Output the [x, y] coordinate of the center of the cell containing the given text.  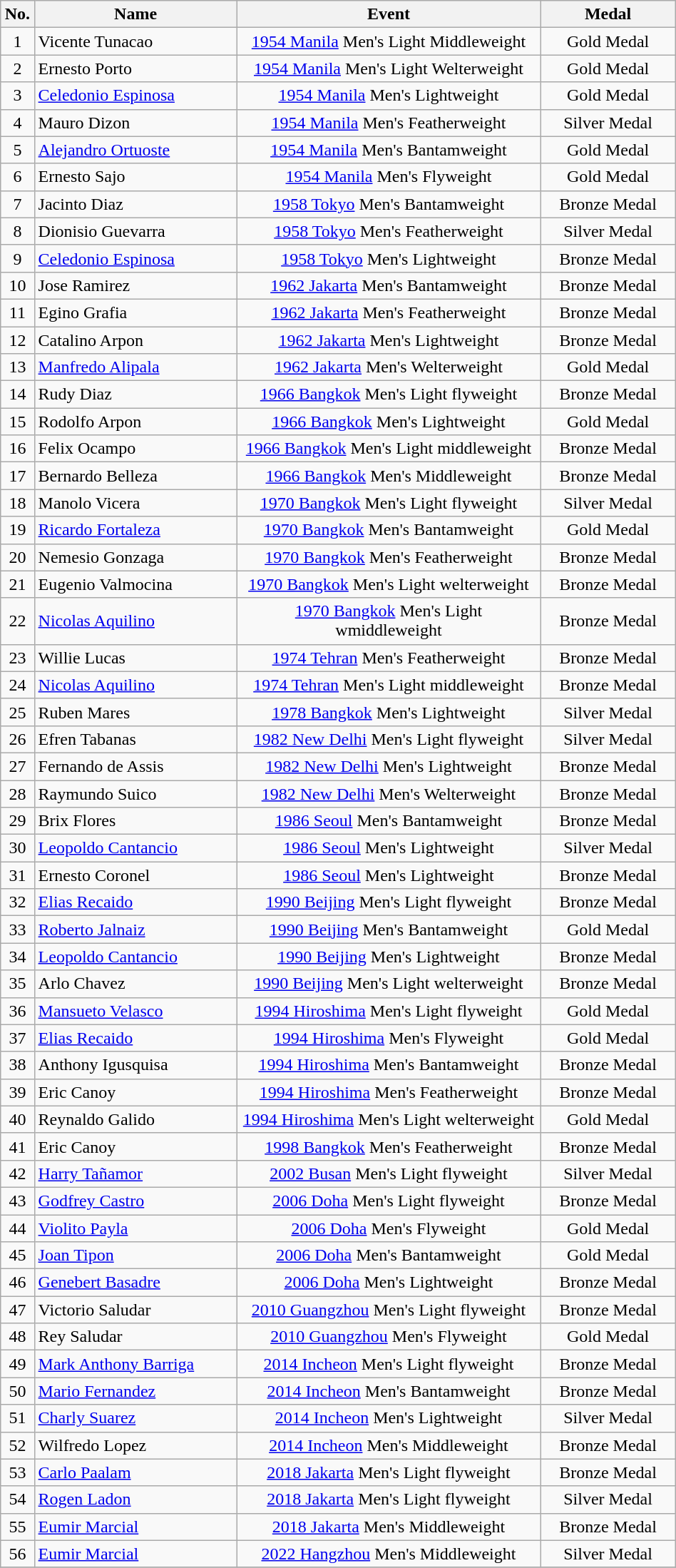
Raymundo Suico [135, 794]
Mansueto Velasco [135, 1011]
Ernesto Coronel [135, 875]
Egino Grafia [135, 312]
Rey Saludar [135, 1337]
51 [17, 1418]
2010 Guangzhou Men's Light flyweight [389, 1310]
35 [17, 984]
2022 Hangzhou Men's Middleweight [389, 1554]
Anthony Igusquisa [135, 1065]
29 [17, 821]
Jose Ramirez [135, 285]
2006 Doha Men's Flyweight [389, 1228]
21 [17, 584]
1990 Beijing Men's Light flyweight [389, 902]
54 [17, 1500]
55 [17, 1527]
Ernesto Sajo [135, 177]
53 [17, 1472]
1986 Seoul Men's Bantamweight [389, 821]
1982 New Delhi Men's Welterweight [389, 794]
36 [17, 1011]
1958 Tokyo Men's Bantamweight [389, 204]
Catalino Arpon [135, 340]
Reynaldo Galido [135, 1119]
Mark Anthony Barriga [135, 1364]
Felix Ocampo [135, 449]
1974 Tehran Men's Light middleweight [389, 685]
43 [17, 1201]
47 [17, 1310]
1970 Bangkok Men's Light wmiddleweight [389, 621]
1966 Bangkok Men's Lightweight [389, 422]
Medal [608, 14]
38 [17, 1065]
Efren Tabanas [135, 739]
24 [17, 685]
48 [17, 1337]
Fernando de Assis [135, 766]
1954 Manila Men's Light Middleweight [389, 41]
Ruben Mares [135, 712]
1962 Jakarta Men's Lightweight [389, 340]
9 [17, 258]
1994 Hiroshima Men's Flyweight [389, 1038]
Willie Lucas [135, 658]
11 [17, 312]
Eugenio Valmocina [135, 584]
1970 Bangkok Men's Light welterweight [389, 584]
1994 Hiroshima Men's Light flyweight [389, 1011]
1954 Manila Men's Light Welterweight [389, 68]
15 [17, 422]
2006 Doha Men's Light flyweight [389, 1201]
1994 Hiroshima Men's Featherweight [389, 1092]
5 [17, 150]
41 [17, 1146]
Carlo Paalam [135, 1472]
Joan Tipon [135, 1256]
1994 Hiroshima Men's Light welterweight [389, 1119]
Bernardo Belleza [135, 476]
Harry Tañamor [135, 1174]
27 [17, 766]
1954 Manila Men's Featherweight [389, 123]
Event [389, 14]
10 [17, 285]
1954 Manila Men's Flyweight [389, 177]
Godfrey Castro [135, 1201]
Arlo Chavez [135, 984]
Nemesio Gonzaga [135, 557]
37 [17, 1038]
33 [17, 930]
Brix Flores [135, 821]
23 [17, 658]
1970 Bangkok Men's Featherweight [389, 557]
26 [17, 739]
30 [17, 848]
13 [17, 367]
Rudy Diaz [135, 394]
2014 Incheon Men's Middleweight [389, 1445]
1998 Bangkok Men's Featherweight [389, 1146]
4 [17, 123]
46 [17, 1283]
Jacinto Diaz [135, 204]
1 [17, 41]
Vicente Tunacao [135, 41]
1990 Beijing Men's Light welterweight [389, 984]
Roberto Jalnaiz [135, 930]
8 [17, 231]
20 [17, 557]
49 [17, 1364]
40 [17, 1119]
Wilfredo Lopez [135, 1445]
Genebert Basadre [135, 1283]
1958 Tokyo Men's Featherweight [389, 231]
22 [17, 621]
1982 New Delhi Men's Light flyweight [389, 739]
2014 Incheon Men's Light flyweight [389, 1364]
2006 Doha Men's Lightweight [389, 1283]
2014 Incheon Men's Bantamweight [389, 1391]
1962 Jakarta Men's Featherweight [389, 312]
6 [17, 177]
7 [17, 204]
1970 Bangkok Men's Light flyweight [389, 503]
44 [17, 1228]
Rogen Ladon [135, 1500]
17 [17, 476]
Dionisio Guevarra [135, 231]
32 [17, 902]
1994 Hiroshima Men's Bantamweight [389, 1065]
1962 Jakarta Men's Bantamweight [389, 285]
Charly Suarez [135, 1418]
Ernesto Porto [135, 68]
52 [17, 1445]
2002 Busan Men's Light flyweight [389, 1174]
45 [17, 1256]
Rodolfo Arpon [135, 422]
Name [135, 14]
1966 Bangkok Men's Light flyweight [389, 394]
1962 Jakarta Men's Welterweight [389, 367]
Violito Payla [135, 1228]
1954 Manila Men's Bantamweight [389, 150]
19 [17, 530]
12 [17, 340]
18 [17, 503]
1966 Bangkok Men's Middleweight [389, 476]
1954 Manila Men's Lightweight [389, 96]
28 [17, 794]
Mauro Dizon [135, 123]
Alejandro Ortuoste [135, 150]
2006 Doha Men's Bantamweight [389, 1256]
14 [17, 394]
1970 Bangkok Men's Bantamweight [389, 530]
42 [17, 1174]
Mario Fernandez [135, 1391]
25 [17, 712]
1958 Tokyo Men's Lightweight [389, 258]
39 [17, 1092]
1974 Tehran Men's Featherweight [389, 658]
3 [17, 96]
Manfredo Alipala [135, 367]
50 [17, 1391]
2018 Jakarta Men's Middleweight [389, 1527]
1978 Bangkok Men's Lightweight [389, 712]
2010 Guangzhou Men's Flyweight [389, 1337]
34 [17, 957]
Manolo Vicera [135, 503]
31 [17, 875]
1982 New Delhi Men's Lightweight [389, 766]
1990 Beijing Men's Lightweight [389, 957]
2014 Incheon Men's Lightweight [389, 1418]
2 [17, 68]
Ricardo Fortaleza [135, 530]
1966 Bangkok Men's Light middleweight [389, 449]
No. [17, 14]
1990 Beijing Men's Bantamweight [389, 930]
56 [17, 1554]
16 [17, 449]
Victorio Saludar [135, 1310]
